Output the (x, y) coordinate of the center of the cell containing the given text.  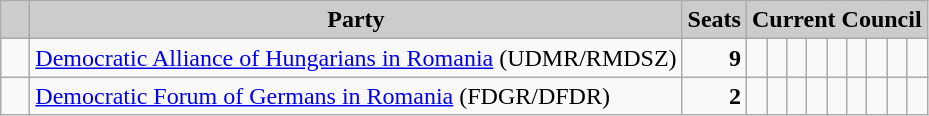
Party (356, 20)
Democratic Alliance of Hungarians in Romania (UDMR/RMDSZ) (356, 58)
Current Council (836, 20)
9 (714, 58)
Democratic Forum of Germans in Romania (FDGR/DFDR) (356, 96)
Seats (714, 20)
2 (714, 96)
